Search for the cell housing the specified text and yield its (x, y) center coordinate. 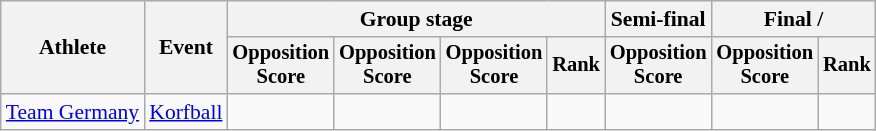
Korfball (186, 112)
Athlete (72, 48)
Final / (793, 19)
Event (186, 48)
Semi-final (658, 19)
Team Germany (72, 112)
Group stage (416, 19)
